Extract the (x, y) coordinate from the center of the cell holding the provided text.  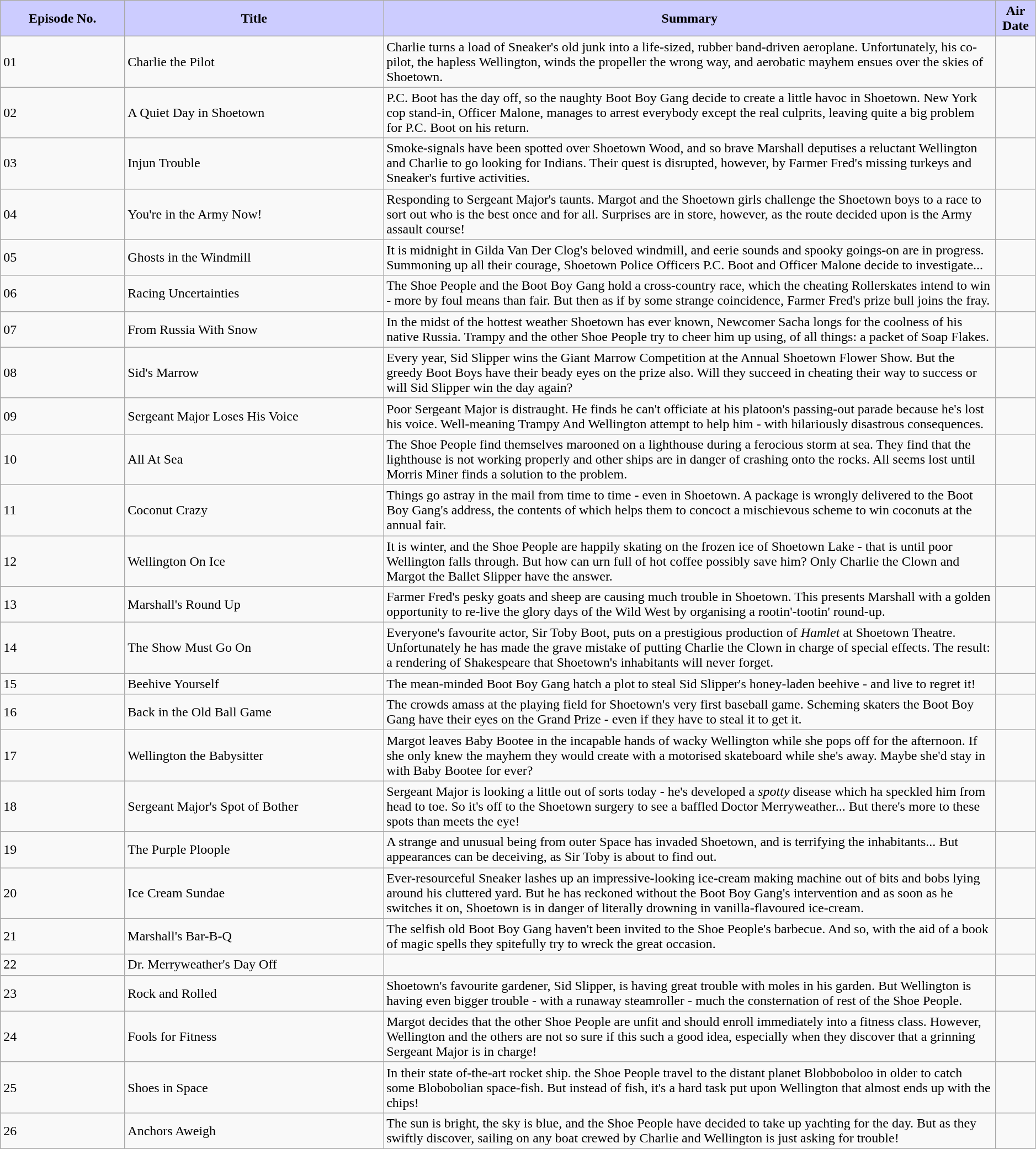
16 (63, 712)
08 (63, 373)
15 (63, 684)
06 (63, 294)
From Russia With Snow (254, 329)
03 (63, 163)
Sergeant Major's Spot of Bother (254, 806)
Marshall's Bar-B-Q (254, 936)
05 (63, 257)
Back in the Old Ball Game (254, 712)
Wellington On Ice (254, 561)
Ghosts in the Windmill (254, 257)
Sid's Marrow (254, 373)
10 (63, 459)
17 (63, 756)
Anchors Aweigh (254, 1130)
02 (63, 113)
All At Sea (254, 459)
13 (63, 605)
25 (63, 1087)
Ice Cream Sundae (254, 893)
Wellington the Babysitter (254, 756)
14 (63, 648)
Coconut Crazy (254, 510)
The Purple Ploople (254, 850)
23 (63, 993)
20 (63, 893)
12 (63, 561)
19 (63, 850)
You're in the Army Now! (254, 214)
Racing Uncertainties (254, 294)
21 (63, 936)
Fools for Fitness (254, 1036)
11 (63, 510)
22 (63, 965)
The mean-minded Boot Boy Gang hatch a plot to steal Sid Slipper's honey-laden beehive - and live to regret it! (690, 684)
Sergeant Major Loses His Voice (254, 416)
01 (63, 62)
Charlie the Pilot (254, 62)
24 (63, 1036)
Injun Trouble (254, 163)
Dr. Merryweather's Day Off (254, 965)
09 (63, 416)
18 (63, 806)
Title (254, 19)
The Show Must Go On (254, 648)
26 (63, 1130)
04 (63, 214)
Summary (690, 19)
Episode No. (63, 19)
07 (63, 329)
Shoes in Space (254, 1087)
A Quiet Day in Shoetown (254, 113)
Beehive Yourself (254, 684)
Air Date (1016, 19)
Rock and Rolled (254, 993)
Marshall's Round Up (254, 605)
